Pinpoint the cell where the given text exists, returning its [X, Y] midpoint coordinate. 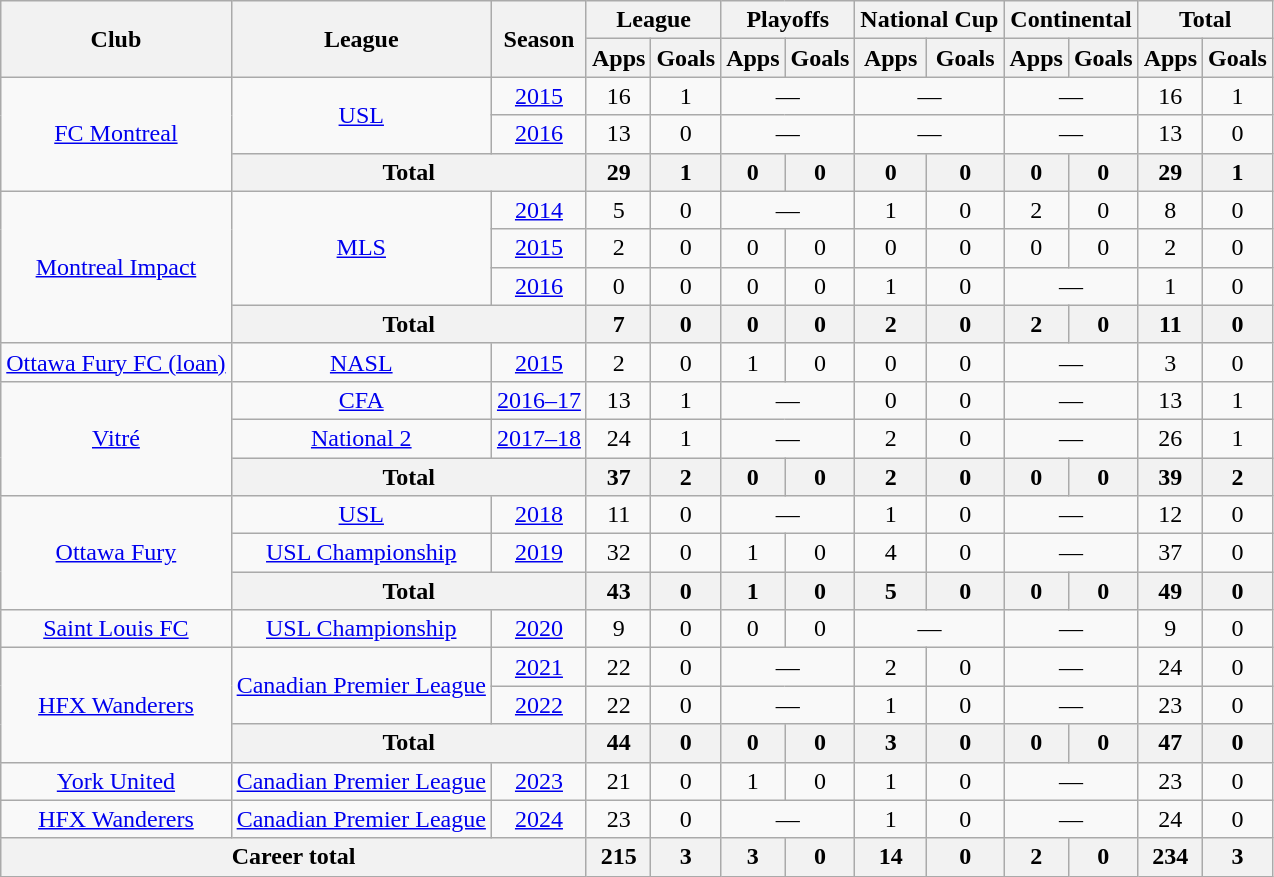
215 [618, 857]
Ottawa Fury FC (loan) [116, 362]
NASL [361, 362]
Saint Louis FC [116, 629]
32 [618, 553]
2018 [538, 515]
Season [538, 39]
2021 [538, 667]
FC Montreal [116, 134]
2020 [538, 629]
York United [116, 781]
234 [1170, 857]
National 2 [361, 438]
2023 [538, 781]
47 [1170, 743]
Montreal Impact [116, 267]
12 [1170, 515]
49 [1170, 591]
21 [618, 781]
Vitré [116, 438]
2017–18 [538, 438]
2019 [538, 553]
Club [116, 39]
2022 [538, 705]
2014 [538, 210]
14 [891, 857]
43 [618, 591]
26 [1170, 438]
2016–17 [538, 400]
4 [891, 553]
National Cup [930, 20]
CFA [361, 400]
44 [618, 743]
Continental [1071, 20]
8 [1170, 210]
Career total [294, 857]
7 [618, 324]
2024 [538, 819]
MLS [361, 248]
39 [1170, 477]
Ottawa Fury [116, 553]
Playoffs [788, 20]
